Detect which cell encompasses the target text, then output its (X, Y) center coordinate. 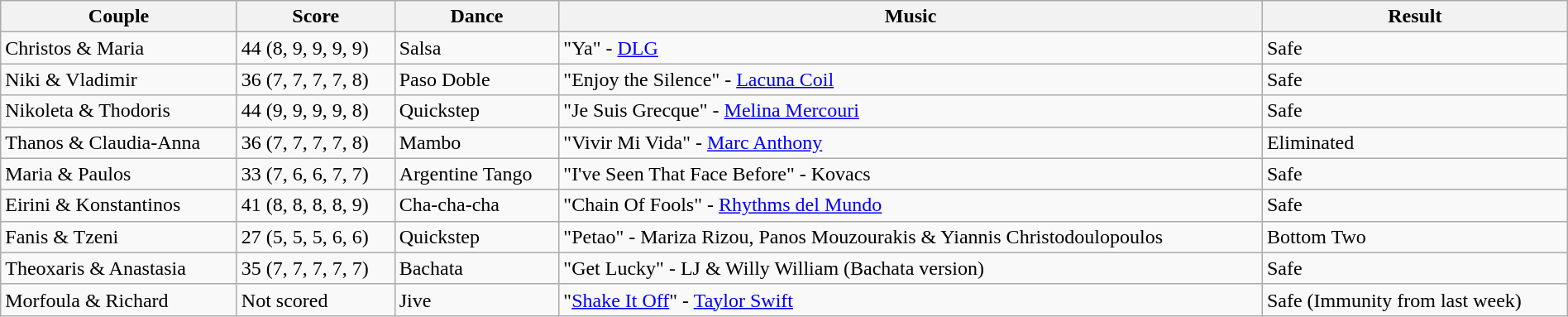
"I've Seen That Face Before" - Kovacs (911, 174)
Nikoleta & Thodoris (119, 111)
27 (5, 5, 5, 6, 6) (316, 237)
"Ya" - DLG (911, 48)
Bachata (476, 268)
Not scored (316, 300)
"Je Suis Grecque" - Melina Mercouri (911, 111)
Niki & Vladimir (119, 79)
Safe (Immunity from last week) (1414, 300)
Score (316, 17)
Couple (119, 17)
"Enjoy the Silence" - Lacuna Coil (911, 79)
"Get Lucky" - LJ & Willy William (Bachata version) (911, 268)
Eliminated (1414, 142)
44 (9, 9, 9, 9, 8) (316, 111)
Bottom Two (1414, 237)
41 (8, 8, 8, 8, 9) (316, 205)
Dance (476, 17)
44 (8, 9, 9, 9, 9) (316, 48)
Christos & Maria (119, 48)
Argentine Tango (476, 174)
"Shake It Off" - Taylor Swift (911, 300)
Theoxaris & Anastasia (119, 268)
Salsa (476, 48)
35 (7, 7, 7, 7, 7) (316, 268)
"Chain Of Fools" - Rhythms del Mundo (911, 205)
Jive (476, 300)
33 (7, 6, 6, 7, 7) (316, 174)
Maria & Paulos (119, 174)
Cha-cha-cha (476, 205)
"Petao" - Mariza Rizou, Panos Mouzourakis & Yiannis Christodoulopoulos (911, 237)
Thanos & Claudia-Anna (119, 142)
Paso Doble (476, 79)
Music (911, 17)
"Vivir Mi Vida" - Marc Anthony (911, 142)
Eirini & Konstantinos (119, 205)
Mambo (476, 142)
Result (1414, 17)
Morfoula & Richard (119, 300)
Fanis & Tzeni (119, 237)
